Provide the (x, y) coordinate of the cell's center where the given text is located.  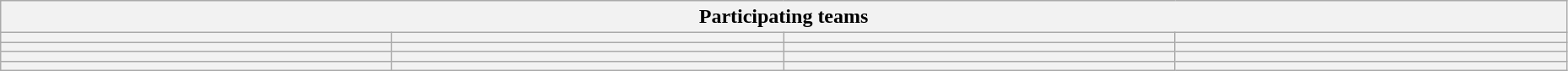
Participating teams (784, 17)
